Pinpoint the cell where the given text exists, returning its (x, y) midpoint coordinate. 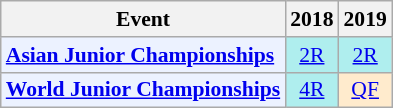
QF (366, 90)
Event (143, 19)
World Junior Championships (143, 90)
2019 (366, 19)
2018 (312, 19)
4R (312, 90)
Asian Junior Championships (143, 55)
